Pinpoint the cell where the given text exists, returning its (x, y) midpoint coordinate. 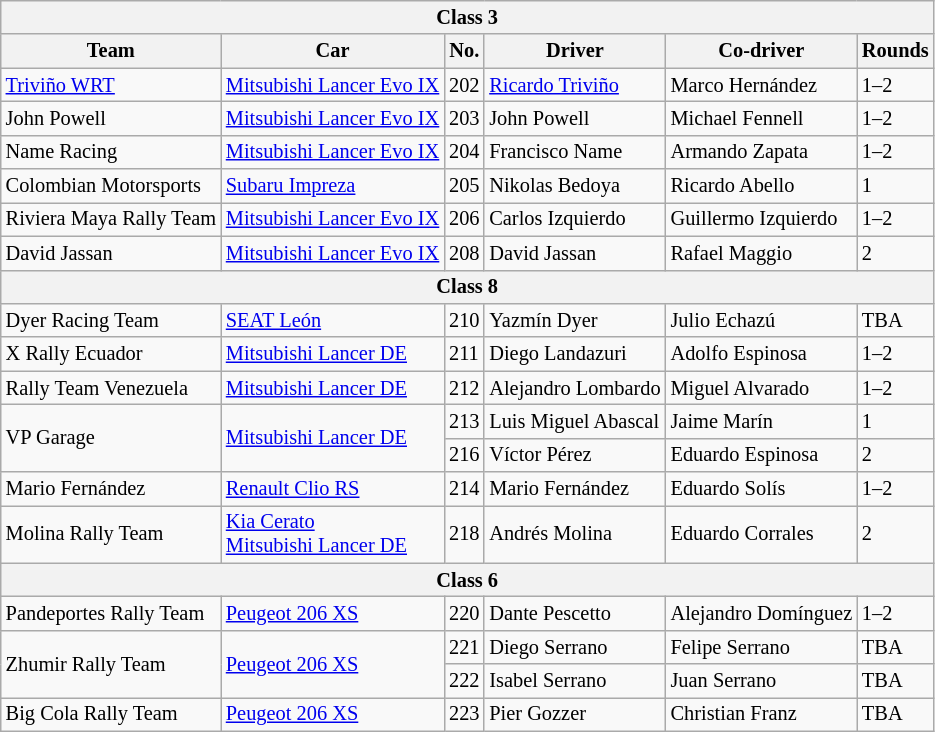
Rafael Maggio (762, 253)
Julio Echazú (762, 320)
Andrés Molina (574, 534)
Zhumir Rally Team (111, 664)
Kia CeratoMitsubishi Lancer DE (332, 534)
Diego Landazuri (574, 354)
221 (464, 647)
Subaru Impreza (332, 186)
Isabel Serrano (574, 681)
Nikolas Bedoya (574, 186)
Riviera Maya Rally Team (111, 219)
Víctor Pérez (574, 455)
No. (464, 51)
Colombian Motorsports (111, 186)
Ricardo Triviño (574, 85)
Carlos Izquierdo (574, 219)
Co-driver (762, 51)
Rounds (896, 51)
Eduardo Corrales (762, 534)
Pier Gozzer (574, 714)
Class 3 (468, 17)
Eduardo Espinosa (762, 455)
Adolfo Espinosa (762, 354)
216 (464, 455)
Eduardo Solís (762, 489)
Armando Zapata (762, 152)
Miguel Alvarado (762, 388)
214 (464, 489)
220 (464, 613)
210 (464, 320)
Driver (574, 51)
Renault Clio RS (332, 489)
VP Garage (111, 438)
204 (464, 152)
Big Cola Rally Team (111, 714)
Diego Serrano (574, 647)
206 (464, 219)
Alejandro Lombardo (574, 388)
Christian Franz (762, 714)
223 (464, 714)
203 (464, 118)
SEAT León (332, 320)
Rally Team Venezuela (111, 388)
212 (464, 388)
Dante Pescetto (574, 613)
Felipe Serrano (762, 647)
213 (464, 421)
Team (111, 51)
Yazmín Dyer (574, 320)
Pandeportes Rally Team (111, 613)
Francisco Name (574, 152)
202 (464, 85)
Name Racing (111, 152)
Jaime Marín (762, 421)
Alejandro Domínguez (762, 613)
Juan Serrano (762, 681)
222 (464, 681)
Class 6 (468, 580)
Guillermo Izquierdo (762, 219)
Marco Hernández (762, 85)
Michael Fennell (762, 118)
Ricardo Abello (762, 186)
218 (464, 534)
X Rally Ecuador (111, 354)
Dyer Racing Team (111, 320)
Luis Miguel Abascal (574, 421)
Car (332, 51)
Triviño WRT (111, 85)
Class 8 (468, 287)
Molina Rally Team (111, 534)
211 (464, 354)
205 (464, 186)
208 (464, 253)
